Provide the [X, Y] coordinate of the cell's center where the given text is located.  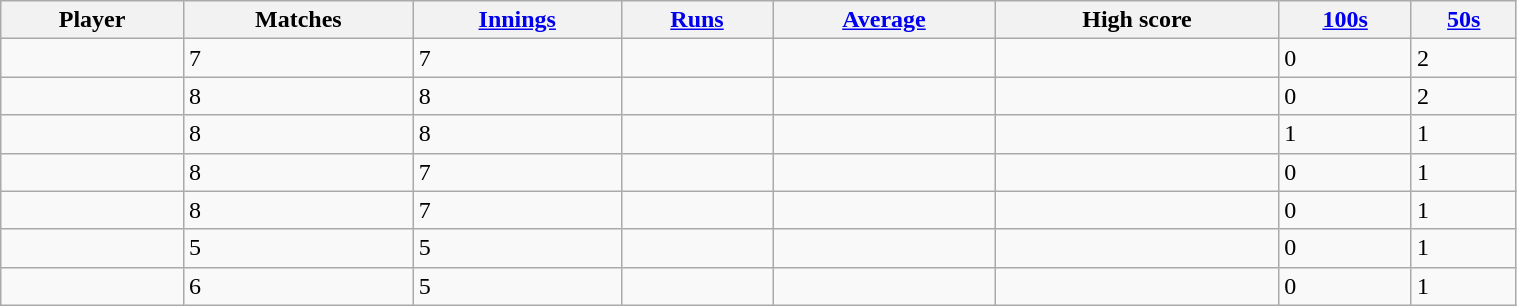
Innings [517, 20]
Matches [298, 20]
Runs [697, 20]
Average [884, 20]
High score [1137, 20]
50s [1464, 20]
100s [1346, 20]
Player [92, 20]
6 [298, 286]
